Pinpoint the cell where the given text exists, returning its (X, Y) midpoint coordinate. 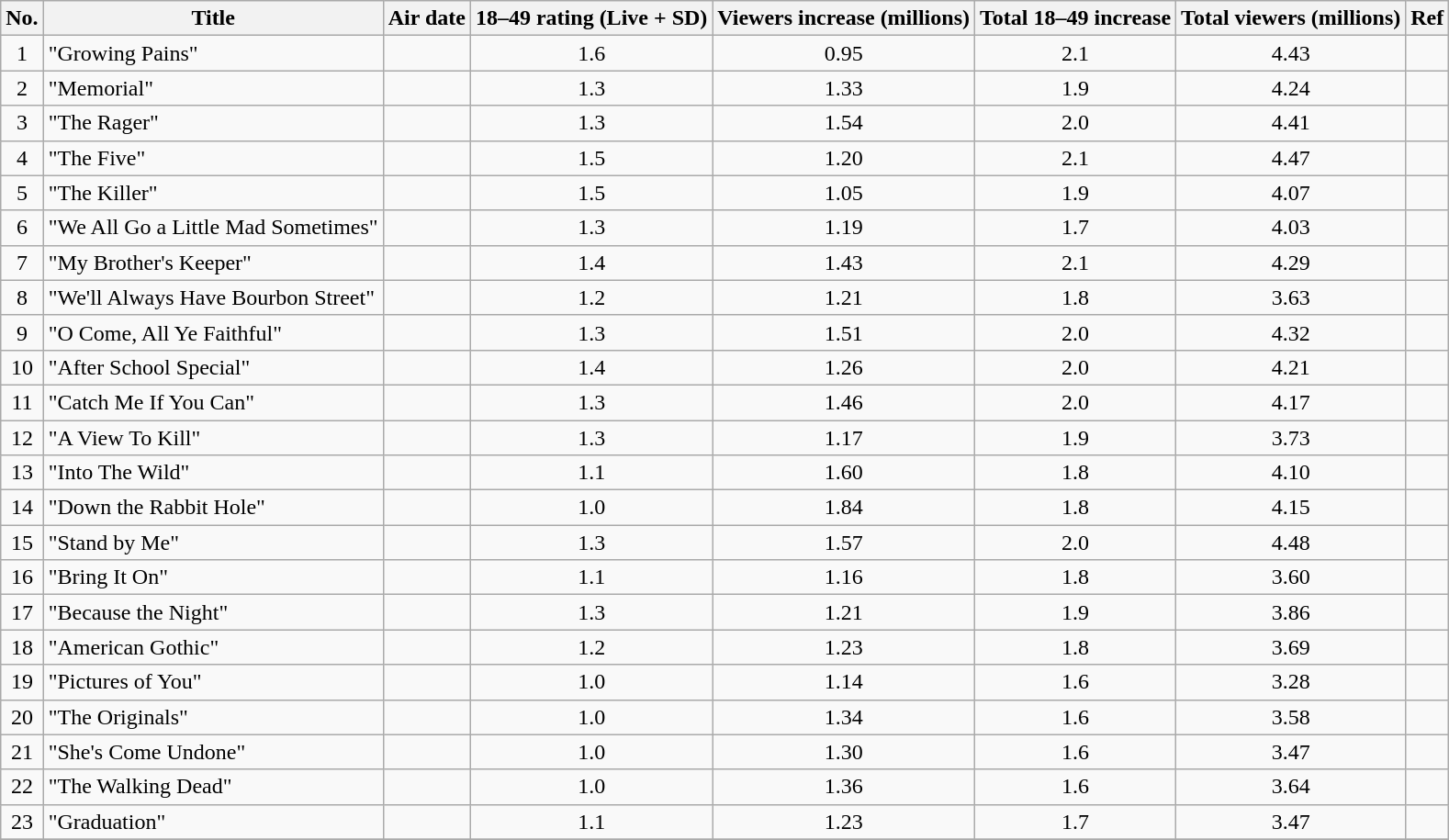
Total viewers (millions) (1291, 18)
"Memorial" (213, 88)
"The Walking Dead" (213, 787)
1.26 (844, 367)
Ref (1427, 18)
"She's Come Undone" (213, 752)
"After School Special" (213, 367)
4.29 (1291, 263)
1.36 (844, 787)
"The Originals" (213, 717)
3.60 (1291, 577)
3.63 (1291, 297)
4.43 (1291, 53)
2 (22, 88)
1.19 (844, 228)
9 (22, 332)
10 (22, 367)
Title (213, 18)
Air date (426, 18)
"O Come, All Ye Faithful" (213, 332)
4.32 (1291, 332)
1.33 (844, 88)
No. (22, 18)
"My Brother's Keeper" (213, 263)
"Catch Me If You Can" (213, 402)
4 (22, 158)
15 (22, 543)
1.46 (844, 402)
1.43 (844, 263)
14 (22, 508)
4.17 (1291, 402)
Viewers increase (millions) (844, 18)
1.51 (844, 332)
1.17 (844, 438)
12 (22, 438)
"The Five" (213, 158)
1.14 (844, 682)
"We'll Always Have Bourbon Street" (213, 297)
4.10 (1291, 473)
18–49 rating (Live + SD) (591, 18)
1.34 (844, 717)
3.86 (1291, 612)
"Into The Wild" (213, 473)
4.07 (1291, 193)
21 (22, 752)
11 (22, 402)
19 (22, 682)
0.95 (844, 53)
17 (22, 612)
7 (22, 263)
5 (22, 193)
3.28 (1291, 682)
"Because the Night" (213, 612)
1.60 (844, 473)
"We All Go a Little Mad Sometimes" (213, 228)
16 (22, 577)
"A View To Kill" (213, 438)
20 (22, 717)
6 (22, 228)
22 (22, 787)
1.84 (844, 508)
4.48 (1291, 543)
"The Rager" (213, 123)
1 (22, 53)
"Graduation" (213, 822)
4.15 (1291, 508)
1.54 (844, 123)
8 (22, 297)
3.64 (1291, 787)
4.03 (1291, 228)
Total 18–49 increase (1076, 18)
"Stand by Me" (213, 543)
1.05 (844, 193)
1.57 (844, 543)
3.58 (1291, 717)
1.30 (844, 752)
"The Killer" (213, 193)
3.69 (1291, 647)
4.47 (1291, 158)
"Down the Rabbit Hole" (213, 508)
18 (22, 647)
1.20 (844, 158)
3.73 (1291, 438)
"Bring It On" (213, 577)
"American Gothic" (213, 647)
"Growing Pains" (213, 53)
3 (22, 123)
13 (22, 473)
4.41 (1291, 123)
23 (22, 822)
1.16 (844, 577)
"Pictures of You" (213, 682)
4.24 (1291, 88)
4.21 (1291, 367)
